Search for the cell housing the specified text and yield its [X, Y] center coordinate. 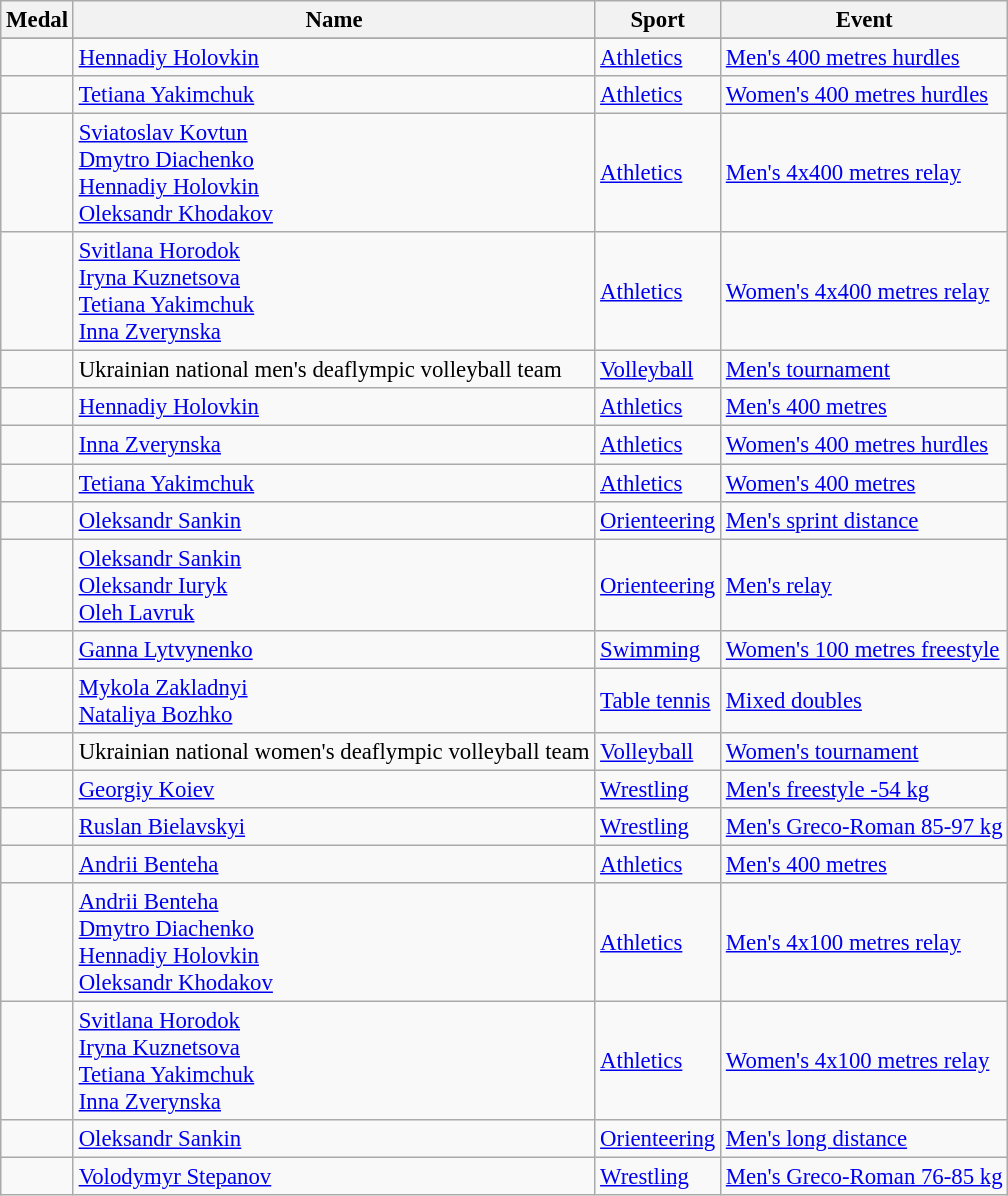
Women's 4x400 metres relay [864, 292]
Women's 100 metres freestyle [864, 649]
Table tennis [658, 700]
Men's relay [864, 585]
Medal [38, 20]
Sport [658, 20]
Men's sprint distance [864, 520]
Women's 400 metres [864, 483]
Women's 4x100 metres relay [864, 1062]
Men's 4x100 metres relay [864, 942]
Men's Greco-Roman 85-97 kg [864, 827]
Men's 4x400 metres relay [864, 174]
Men's long distance [864, 1139]
Mixed doubles [864, 700]
Event [864, 20]
Men's freestyle -54 kg [864, 789]
Sviatoslav KovtunDmytro DiachenkoHennadiy HolovkinOleksandr Khodakov [334, 174]
Mykola ZakladnyiNataliya Bozhko [334, 700]
Name [334, 20]
Ukrainian national men's deaflympic volleyball team [334, 370]
Men's tournament [864, 370]
Ganna Lytvynenko [334, 649]
Men's Greco-Roman 76-85 kg [864, 1177]
Inna Zverynska [334, 445]
Oleksandr SankinOleksandr IurykOleh Lavruk [334, 585]
Georgiy Koiev [334, 789]
Ruslan Bielavskyi [334, 827]
Swimming [658, 649]
Andrii Benteha [334, 864]
Men's 400 metres hurdles [864, 58]
Andrii BentehaDmytro DiachenkoHennadiy HolovkinOleksandr Khodakov [334, 942]
Women's tournament [864, 752]
Volodymyr Stepanov [334, 1177]
Ukrainian national women's deaflympic volleyball team [334, 752]
